Output the [X, Y] coordinate of the center of the cell containing the given text.  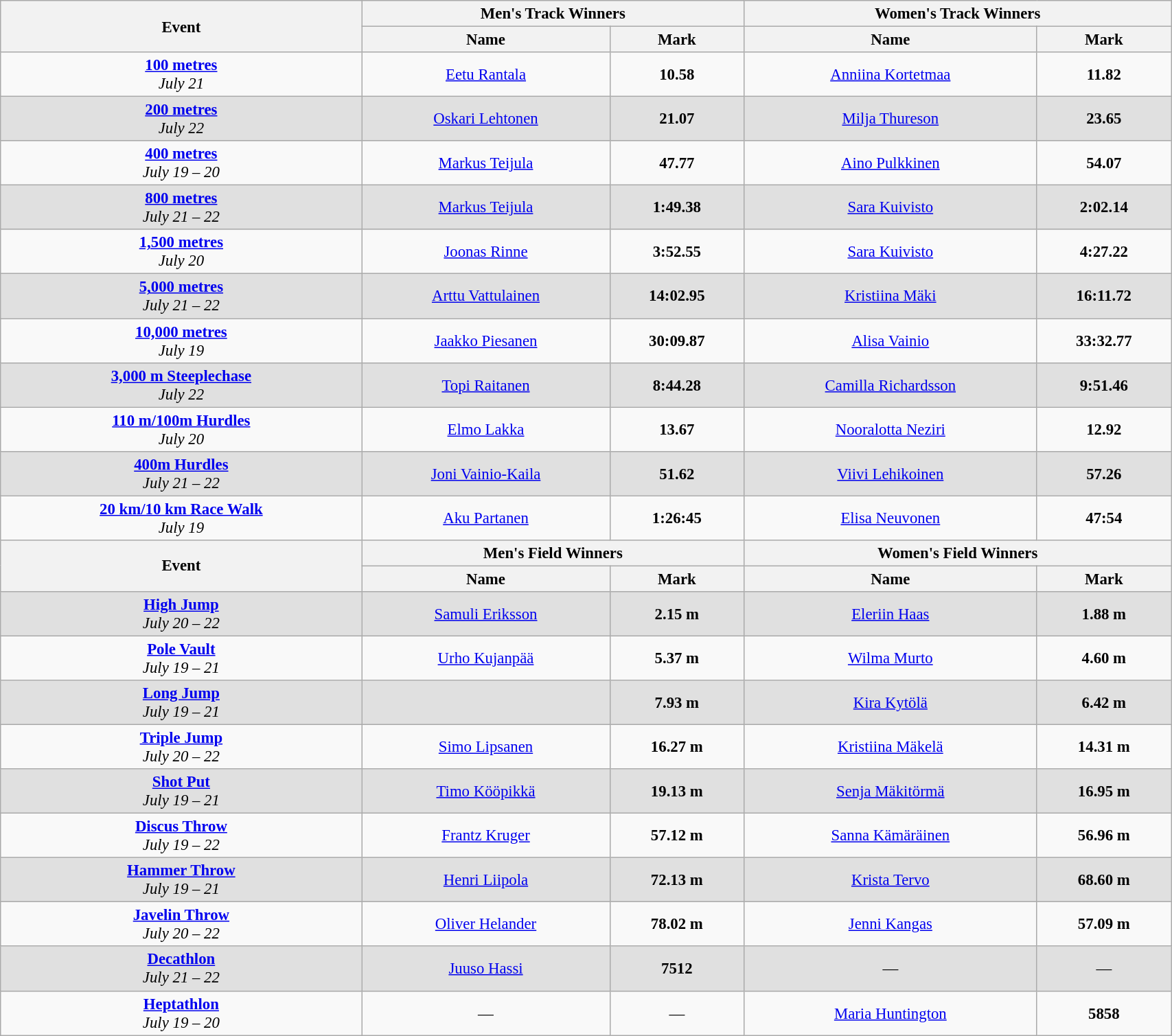
110 m/100m HurdlesJuly 20 [181, 430]
Jenni Kangas [891, 924]
8:44.28 [677, 384]
Kristiina Mäki [891, 297]
54.07 [1104, 163]
7.93 m [677, 703]
400m HurdlesJuly 21 – 22 [181, 474]
5858 [1104, 1013]
200 metresJuly 22 [181, 119]
1:26:45 [677, 518]
100 metresJuly 21 [181, 74]
DecathlonJuly 21 – 22 [181, 969]
Men's Field Winners [553, 553]
30:09.87 [677, 341]
1.88 m [1104, 614]
Frantz Kruger [486, 836]
78.02 m [677, 924]
10,000 metresJuly 19 [181, 341]
16.27 m [677, 747]
Javelin ThrowJuly 20 – 22 [181, 924]
20 km/10 km Race WalkJuly 19 [181, 518]
Henri Liipola [486, 880]
7512 [677, 969]
23.65 [1104, 119]
47:54 [1104, 518]
4.60 m [1104, 658]
16.95 m [1104, 791]
Eleriin Haas [891, 614]
Jaakko Piesanen [486, 341]
Shot PutJuly 19 – 21 [181, 791]
Men's Track Winners [553, 14]
Wilma Murto [891, 658]
9:51.46 [1104, 384]
5,000 metresJuly 21 – 22 [181, 297]
Topi Raitanen [486, 384]
400 metresJuly 19 – 20 [181, 163]
4:27.22 [1104, 251]
1:49.38 [677, 207]
Women's Field Winners [958, 553]
Milja Thureson [891, 119]
Oskari Lehtonen [486, 119]
Camilla Richardsson [891, 384]
10.58 [677, 74]
Alisa Vainio [891, 341]
3:52.55 [677, 251]
14:02.95 [677, 297]
Urho Kujanpää [486, 658]
57.09 m [1104, 924]
Nooralotta Neziri [891, 430]
Long JumpJuly 19 – 21 [181, 703]
Sanna Kämäräinen [891, 836]
Samuli Eriksson [486, 614]
Kristiina Mäkelä [891, 747]
Oliver Helander [486, 924]
56.96 m [1104, 836]
Elmo Lakka [486, 430]
Senja Mäkitörmä [891, 791]
1,500 metresJuly 20 [181, 251]
Hammer ThrowJuly 19 – 21 [181, 880]
3,000 m SteeplechaseJuly 22 [181, 384]
Juuso Hassi [486, 969]
Pole VaultJuly 19 – 21 [181, 658]
51.62 [677, 474]
33:32.77 [1104, 341]
Triple JumpJuly 20 – 22 [181, 747]
57.26 [1104, 474]
Kira Kytölä [891, 703]
Simo Lipsanen [486, 747]
Joni Vainio-Kaila [486, 474]
Anniina Kortetmaa [891, 74]
19.13 m [677, 791]
Viivi Lehikoinen [891, 474]
11.82 [1104, 74]
Women's Track Winners [958, 14]
Joonas Rinne [486, 251]
13.67 [677, 430]
Krista Tervo [891, 880]
72.13 m [677, 880]
6.42 m [1104, 703]
Aino Pulkkinen [891, 163]
68.60 m [1104, 880]
High JumpJuly 20 – 22 [181, 614]
Timo Kööpikkä [486, 791]
57.12 m [677, 836]
HeptathlonJuly 19 – 20 [181, 1013]
Maria Huntington [891, 1013]
5.37 m [677, 658]
16:11.72 [1104, 297]
Discus ThrowJuly 19 – 22 [181, 836]
Eetu Rantala [486, 74]
Elisa Neuvonen [891, 518]
2.15 m [677, 614]
2:02.14 [1104, 207]
12.92 [1104, 430]
21.07 [677, 119]
14.31 m [1104, 747]
47.77 [677, 163]
Arttu Vattulainen [486, 297]
Aku Partanen [486, 518]
800 metresJuly 21 – 22 [181, 207]
